Return (x, y) of the center of cell containing provided text 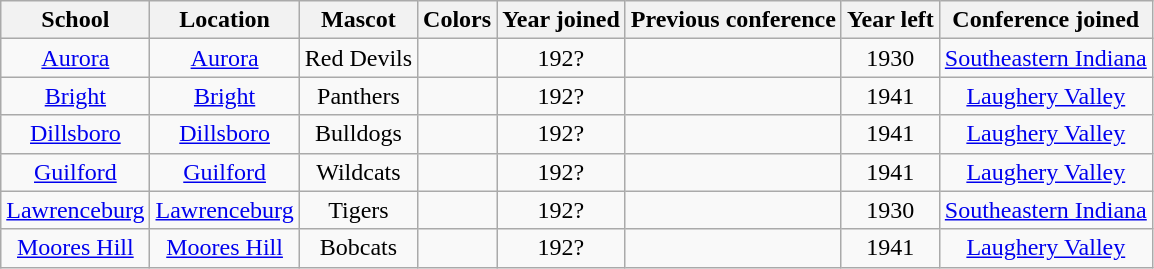
Mascot (358, 20)
Bulldogs (358, 134)
School (76, 20)
Bobcats (358, 248)
Year joined (562, 20)
Previous conference (733, 20)
Red Devils (358, 58)
Conference joined (1046, 20)
Colors (458, 20)
Wildcats (358, 172)
Panthers (358, 96)
Tigers (358, 210)
Year left (890, 20)
Location (224, 20)
